Find where the given text appears and provide that cell's center as (x, y) coordinate. 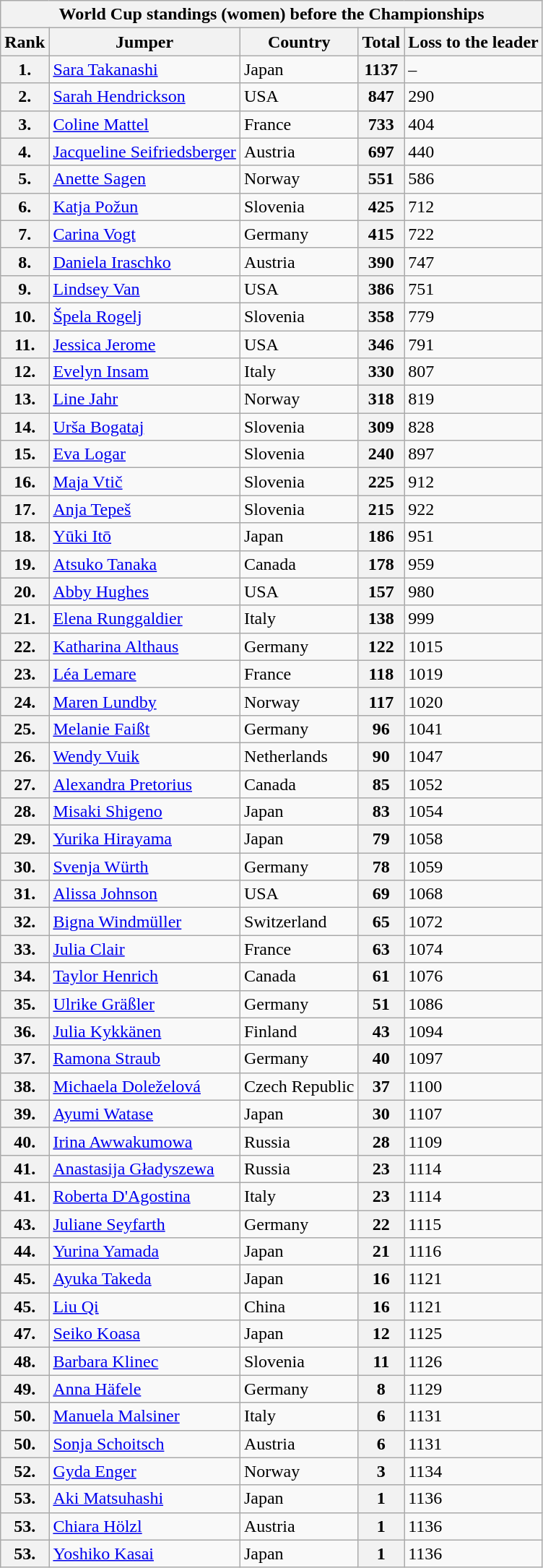
959 (474, 564)
Michaela Doleželová (144, 1086)
1068 (474, 894)
24. (25, 701)
747 (474, 261)
712 (474, 207)
Total (381, 42)
15. (25, 454)
1020 (474, 701)
1019 (474, 674)
25. (25, 729)
386 (381, 289)
117 (381, 701)
11 (381, 1361)
China (299, 1307)
Sara Takanashi (144, 69)
30 (381, 1114)
186 (381, 537)
28. (25, 812)
32. (25, 922)
21. (25, 619)
85 (381, 784)
1058 (474, 839)
819 (474, 399)
27. (25, 784)
79 (381, 839)
31. (25, 894)
Urša Bogataj (144, 427)
– (474, 69)
779 (474, 316)
48. (25, 1361)
23. (25, 674)
791 (474, 345)
138 (381, 619)
Anastasija Gładyszewa (144, 1169)
Barbara Klinec (144, 1361)
83 (381, 812)
9. (25, 289)
90 (381, 756)
240 (381, 454)
1097 (474, 1059)
897 (474, 454)
404 (474, 124)
Manuela Malsiner (144, 1416)
37 (381, 1086)
Ayumi Watase (144, 1114)
8 (381, 1389)
40. (25, 1141)
26. (25, 756)
Finland (299, 1031)
Aki Matsuhashi (144, 1499)
1109 (474, 1141)
1129 (474, 1389)
Seiko Koasa (144, 1334)
Atsuko Tanaka (144, 564)
Sonja Schoitsch (144, 1444)
6. (25, 207)
Yūki Itō (144, 537)
47. (25, 1334)
Daniela Iraschko (144, 261)
38. (25, 1086)
Léa Lemare (144, 674)
1. (25, 69)
Bigna Windmüller (144, 922)
11. (25, 345)
225 (381, 482)
28 (381, 1141)
722 (474, 234)
Anette Sagen (144, 179)
Netherlands (299, 756)
Ayuka Takeda (144, 1279)
1074 (474, 949)
61 (381, 976)
122 (381, 646)
847 (381, 97)
Yurina Yamada (144, 1252)
20. (25, 592)
Switzerland (299, 922)
Yurika Hirayama (144, 839)
999 (474, 619)
30. (25, 867)
Misaki Shigeno (144, 812)
751 (474, 289)
4. (25, 152)
Yoshiko Kasai (144, 1554)
22 (381, 1224)
Maja Vtič (144, 482)
14. (25, 427)
43. (25, 1224)
65 (381, 922)
Eva Logar (144, 454)
157 (381, 592)
Sarah Hendrickson (144, 97)
1116 (474, 1252)
16. (25, 482)
Lindsey Van (144, 289)
1059 (474, 867)
1072 (474, 922)
13. (25, 399)
1107 (474, 1114)
8. (25, 261)
390 (381, 261)
586 (474, 179)
37. (25, 1059)
733 (381, 124)
Alissa Johnson (144, 894)
290 (474, 97)
63 (381, 949)
19. (25, 564)
33. (25, 949)
Jessica Jerome (144, 345)
330 (381, 372)
18. (25, 537)
Country (299, 42)
309 (381, 427)
21 (381, 1252)
807 (474, 372)
52. (25, 1471)
Czech Republic (299, 1086)
Line Jahr (144, 399)
Julia Kykkänen (144, 1031)
1134 (474, 1471)
Anja Tepeš (144, 509)
Gyda Enger (144, 1471)
49. (25, 1389)
1052 (474, 784)
Špela Rogelj (144, 316)
7. (25, 234)
922 (474, 509)
Maren Lundby (144, 701)
17. (25, 509)
1054 (474, 812)
1100 (474, 1086)
346 (381, 345)
Jumper (144, 42)
40 (381, 1059)
78 (381, 867)
118 (381, 674)
215 (381, 509)
3 (381, 1471)
1137 (381, 69)
358 (381, 316)
Coline Mattel (144, 124)
Carina Vogt (144, 234)
Jacqueline Seifriedsberger (144, 152)
951 (474, 537)
425 (381, 207)
Taylor Henrich (144, 976)
1015 (474, 646)
1076 (474, 976)
Evelyn Insam (144, 372)
1125 (474, 1334)
96 (381, 729)
Svenja Würth (144, 867)
Ulrike Gräßler (144, 1004)
551 (381, 179)
1047 (474, 756)
39. (25, 1114)
828 (474, 427)
World Cup standings (women) before the Championships (271, 14)
697 (381, 152)
44. (25, 1252)
2. (25, 97)
29. (25, 839)
Liu Qi (144, 1307)
318 (381, 399)
Rank (25, 42)
22. (25, 646)
Chiara Hölzl (144, 1526)
1094 (474, 1031)
912 (474, 482)
Melanie Faißt (144, 729)
Elena Runggaldier (144, 619)
415 (381, 234)
Katharina Althaus (144, 646)
Alexandra Pretorius (144, 784)
1115 (474, 1224)
178 (381, 564)
51 (381, 1004)
36. (25, 1031)
Loss to the leader (474, 42)
43 (381, 1031)
35. (25, 1004)
3. (25, 124)
Ramona Straub (144, 1059)
Roberta D'Agostina (144, 1196)
12 (381, 1334)
440 (474, 152)
12. (25, 372)
Wendy Vuik (144, 756)
Abby Hughes (144, 592)
5. (25, 179)
Julia Clair (144, 949)
980 (474, 592)
Anna Häfele (144, 1389)
Katja Požun (144, 207)
1126 (474, 1361)
Juliane Seyfarth (144, 1224)
1086 (474, 1004)
69 (381, 894)
Irina Awwakumowa (144, 1141)
1041 (474, 729)
34. (25, 976)
10. (25, 316)
